Determine the [x, y] coordinate at the center of the cell enclosing the given text.  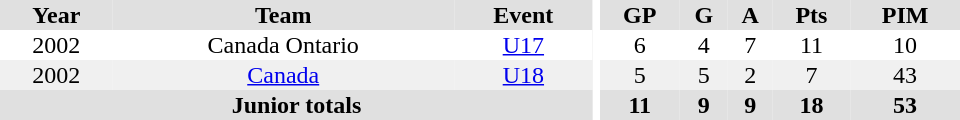
Event [524, 15]
Canada Ontario [284, 45]
10 [905, 45]
Pts [812, 15]
43 [905, 75]
Canada [284, 75]
53 [905, 105]
6 [640, 45]
A [750, 15]
GP [640, 15]
Junior totals [296, 105]
G [704, 15]
Team [284, 15]
U17 [524, 45]
Year [56, 15]
4 [704, 45]
U18 [524, 75]
18 [812, 105]
2 [750, 75]
PIM [905, 15]
